Return the [X, Y] coordinate for the center point of the cell that contains the specified text.  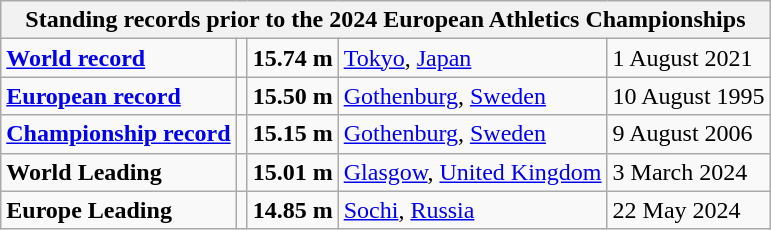
10 August 1995 [688, 96]
15.01 m [292, 172]
9 August 2006 [688, 134]
Standing records prior to the 2024 European Athletics Championships [386, 20]
Glasgow, United Kingdom [472, 172]
World Leading [118, 172]
Sochi, Russia [472, 210]
15.15 m [292, 134]
14.85 m [292, 210]
Championship record [118, 134]
15.50 m [292, 96]
Europe Leading [118, 210]
15.74 m [292, 58]
World record [118, 58]
1 August 2021 [688, 58]
3 March 2024 [688, 172]
22 May 2024 [688, 210]
Tokyo, Japan [472, 58]
European record [118, 96]
